Extract the [x, y] coordinate from the center of the cell holding the provided text.  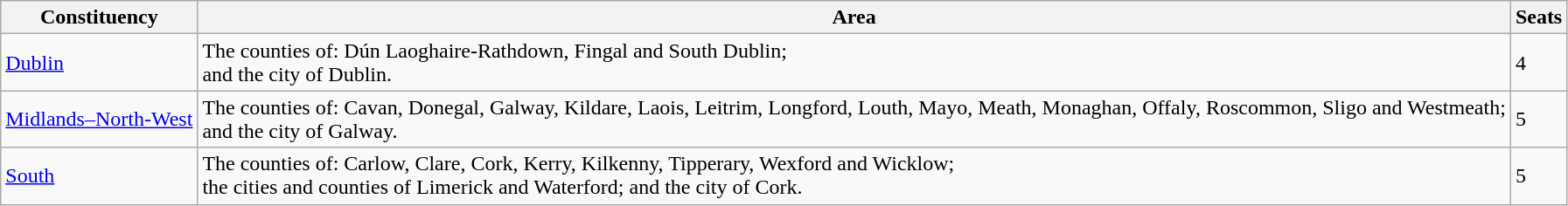
4 [1538, 63]
Seats [1538, 17]
Dublin [100, 63]
The counties of: Dún Laoghaire-Rathdown, Fingal and South Dublin;and the city of Dublin. [854, 63]
Midlands–North-West [100, 119]
South [100, 176]
Area [854, 17]
Constituency [100, 17]
